Capture the cell that displays the provided text and extract its [x, y] central coordinate. 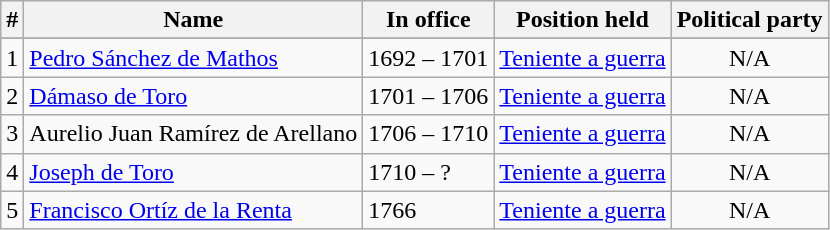
Aurelio Juan Ramírez de Arellano [194, 134]
1 [12, 58]
1692 – 1701 [428, 58]
1701 – 1706 [428, 96]
# [12, 20]
Position held [582, 20]
1706 – 1710 [428, 134]
4 [12, 172]
1766 [428, 210]
2 [12, 96]
1710 – ? [428, 172]
In office [428, 20]
3 [12, 134]
Pedro Sánchez de Mathos [194, 58]
Joseph de Toro [194, 172]
Name [194, 20]
Political party [750, 20]
5 [12, 210]
Dámaso de Toro [194, 96]
Francisco Ortíz de la Renta [194, 210]
